Scan for the cell matching the given text and deliver its (x, y) coordinate at center. 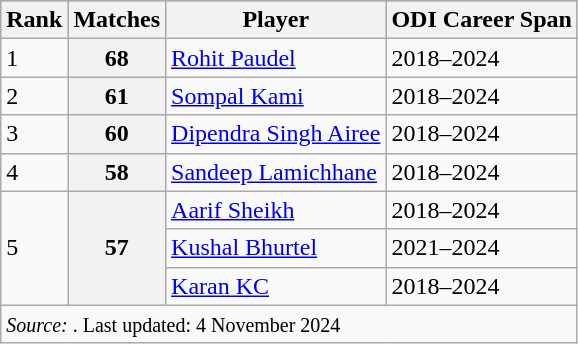
Sandeep Lamichhane (276, 172)
Rohit Paudel (276, 58)
Kushal Bhurtel (276, 248)
60 (117, 134)
68 (117, 58)
Karan KC (276, 286)
58 (117, 172)
Matches (117, 20)
57 (117, 248)
Dipendra Singh Airee (276, 134)
Rank (34, 20)
Player (276, 20)
ODI Career Span (482, 20)
3 (34, 134)
2021–2024 (482, 248)
Source: . Last updated: 4 November 2024 (290, 324)
5 (34, 248)
4 (34, 172)
Sompal Kami (276, 96)
Aarif Sheikh (276, 210)
2 (34, 96)
61 (117, 96)
1 (34, 58)
